Provide the (X, Y) coordinate of the cell's center where the given text is located.  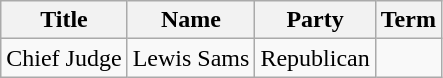
Title (64, 20)
Party (315, 20)
Term (408, 20)
Name (191, 20)
Republican (315, 58)
Chief Judge (64, 58)
Lewis Sams (191, 58)
